From the cell containing the given text, extract its center point as [X, Y] coordinate. 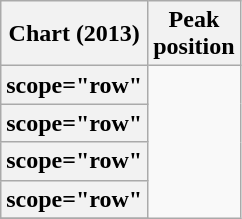
Chart (2013) [74, 34]
Peakposition [194, 34]
